Identify which cell holds the provided text, then report its [x, y] central coordinate. 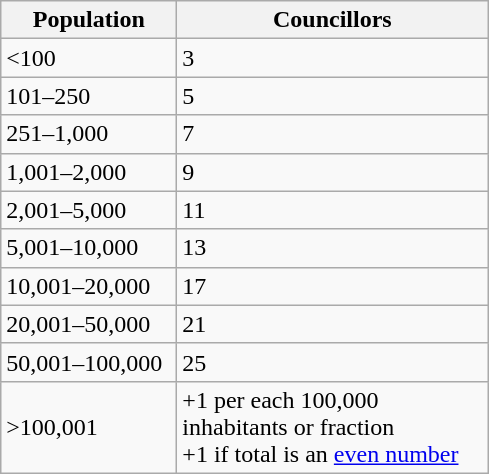
3 [332, 58]
1,001–2,000 [89, 172]
21 [332, 324]
>100,001 [89, 427]
11 [332, 210]
Councillors [332, 20]
5,001–10,000 [89, 248]
25 [332, 362]
Population [89, 20]
20,001–50,000 [89, 324]
+1 per each 100,000 inhabitants or fraction+1 if total is an even number [332, 427]
10,001–20,000 [89, 286]
17 [332, 286]
13 [332, 248]
101–250 [89, 96]
50,001–100,000 [89, 362]
251–1,000 [89, 134]
<100 [89, 58]
5 [332, 96]
2,001–5,000 [89, 210]
9 [332, 172]
7 [332, 134]
